From the cell containing the given text, extract its center point as (X, Y) coordinate. 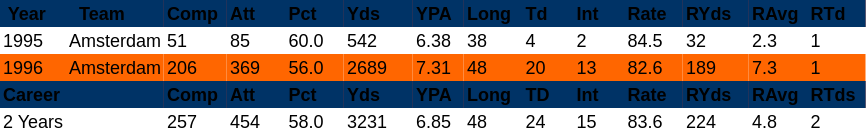
Td (548, 14)
Career (82, 94)
82.6 (654, 68)
51 (196, 40)
38 (493, 40)
2.3 (778, 40)
85 (256, 40)
369 (256, 68)
13 (600, 68)
542 (378, 40)
Year (33, 14)
RTd (837, 14)
6.38 (438, 40)
RTds (837, 94)
1995 (33, 40)
Team (115, 14)
7.3 (778, 68)
TD (548, 94)
189 (716, 68)
2689 (378, 68)
206 (196, 68)
2 (600, 40)
60.0 (315, 40)
56.0 (315, 68)
84.5 (654, 40)
20 (548, 68)
1996 (33, 68)
48 (493, 68)
4 (548, 40)
32 (716, 40)
7.31 (438, 68)
